For the text-containing cell, return its midpoint in [x, y] coordinate format. 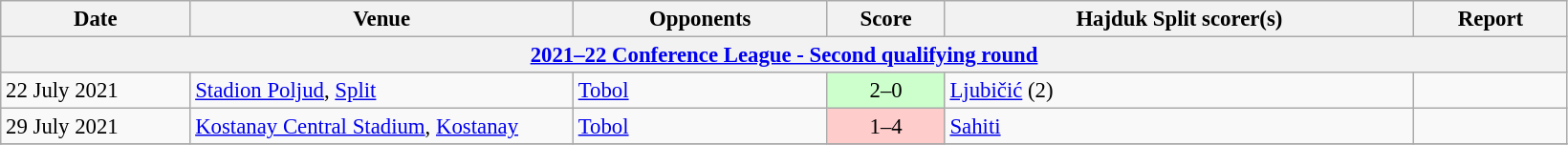
29 July 2021 [96, 127]
Report [1492, 19]
Venue [382, 19]
Stadion Poljud, Split [382, 91]
Ljubičić (2) [1180, 91]
22 July 2021 [96, 91]
Sahiti [1180, 127]
Hajduk Split scorer(s) [1180, 19]
1–4 [885, 127]
Date [96, 19]
Kostanay Central Stadium, Kostanay [382, 127]
2021–22 Conference League - Second qualifying round [784, 55]
Score [885, 19]
2–0 [885, 91]
Opponents [700, 19]
